Capture the cell that displays the provided text and extract its (x, y) central coordinate. 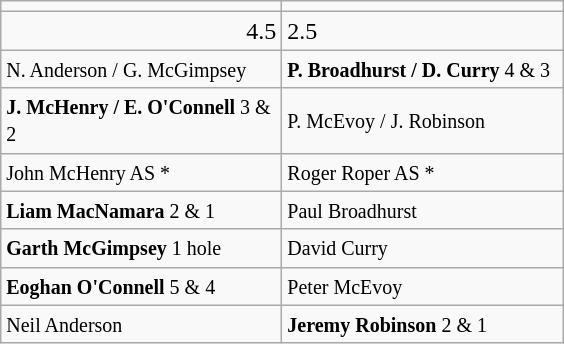
Peter McEvoy (422, 286)
2.5 (422, 31)
Garth McGimpsey 1 hole (142, 248)
Roger Roper AS * (422, 172)
Liam MacNamara 2 & 1 (142, 210)
P. Broadhurst / D. Curry 4 & 3 (422, 69)
J. McHenry / E. O'Connell 3 & 2 (142, 120)
John McHenry AS * (142, 172)
Neil Anderson (142, 324)
N. Anderson / G. McGimpsey (142, 69)
Eoghan O'Connell 5 & 4 (142, 286)
P. McEvoy / J. Robinson (422, 120)
David Curry (422, 248)
Paul Broadhurst (422, 210)
4.5 (142, 31)
Jeremy Robinson 2 & 1 (422, 324)
